Scan for the cell matching the given text and deliver its (x, y) coordinate at center. 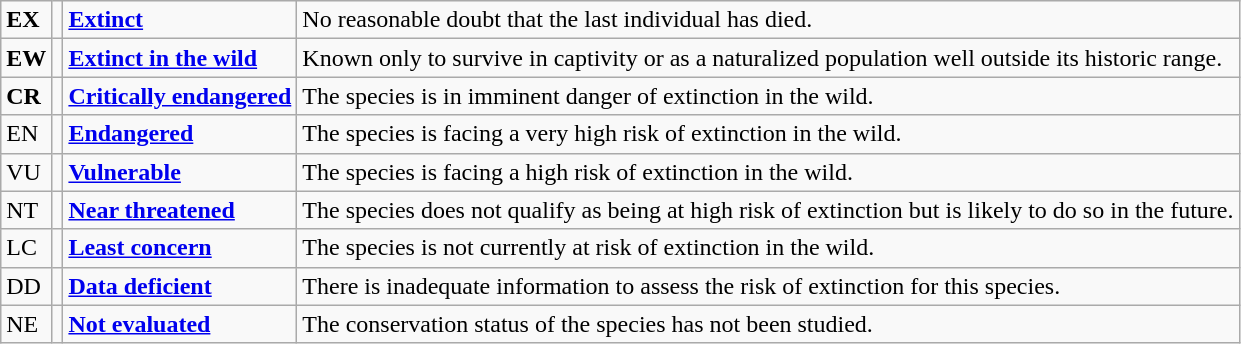
Data deficient (180, 286)
Near threatened (180, 210)
Extinct in the wild (180, 58)
Extinct (180, 20)
The conservation status of the species has not been studied. (768, 324)
Least concern (180, 248)
Vulnerable (180, 172)
Not evaluated (180, 324)
The species is facing a very high risk of extinction in the wild. (768, 134)
EN (26, 134)
There is inadequate information to assess the risk of extinction for this species. (768, 286)
The species is facing a high risk of extinction in the wild. (768, 172)
EW (26, 58)
The species does not qualify as being at high risk of extinction but is likely to do so in the future. (768, 210)
CR (26, 96)
EX (26, 20)
The species is in imminent danger of extinction in the wild. (768, 96)
Endangered (180, 134)
No reasonable doubt that the last individual has died. (768, 20)
DD (26, 286)
Critically endangered (180, 96)
VU (26, 172)
The species is not currently at risk of extinction in the wild. (768, 248)
Known only to survive in captivity or as a naturalized population well outside its historic range. (768, 58)
NT (26, 210)
NE (26, 324)
LC (26, 248)
